Return the (X, Y) coordinate for the center point of the cell that contains the specified text.  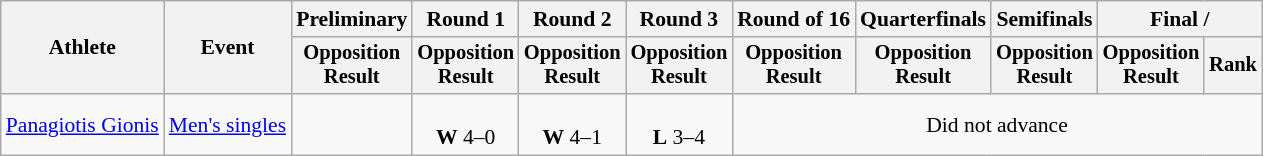
Panagiotis Gionis (82, 124)
Preliminary (352, 19)
Men's singles (228, 124)
Final / (1180, 19)
W 4–1 (572, 124)
Round 3 (680, 19)
Rank (1233, 66)
W 4–0 (466, 124)
Round 1 (466, 19)
Semifinals (1044, 19)
Did not advance (997, 124)
Round 2 (572, 19)
Event (228, 48)
Athlete (82, 48)
Round of 16 (794, 19)
Quarterfinals (923, 19)
L 3–4 (680, 124)
